Pinpoint the cell where the given text exists, returning its [X, Y] midpoint coordinate. 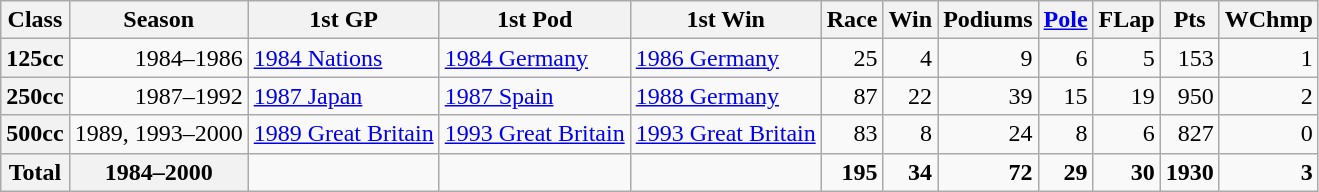
4 [910, 58]
29 [1066, 172]
Podiums [988, 20]
1st Pod [534, 20]
2 [1268, 96]
1989, 1993–2000 [158, 134]
5 [1126, 58]
1987–1992 [158, 96]
153 [1190, 58]
87 [852, 96]
125cc [35, 58]
Class [35, 20]
195 [852, 172]
FLap [1126, 20]
1987 Japan [344, 96]
1984 Germany [534, 58]
3 [1268, 172]
827 [1190, 134]
Race [852, 20]
22 [910, 96]
Season [158, 20]
72 [988, 172]
15 [1066, 96]
1989 Great Britain [344, 134]
9 [988, 58]
250cc [35, 96]
1984 Nations [344, 58]
39 [988, 96]
500cc [35, 134]
950 [1190, 96]
1 [1268, 58]
34 [910, 172]
1984–2000 [158, 172]
Pole [1066, 20]
Total [35, 172]
Pts [1190, 20]
1984–1986 [158, 58]
1930 [1190, 172]
83 [852, 134]
1st Win [726, 20]
1st GP [344, 20]
0 [1268, 134]
30 [1126, 172]
24 [988, 134]
1986 Germany [726, 58]
Win [910, 20]
1988 Germany [726, 96]
25 [852, 58]
19 [1126, 96]
WChmp [1268, 20]
1987 Spain [534, 96]
